Identify which cell holds the provided text, then report its (x, y) central coordinate. 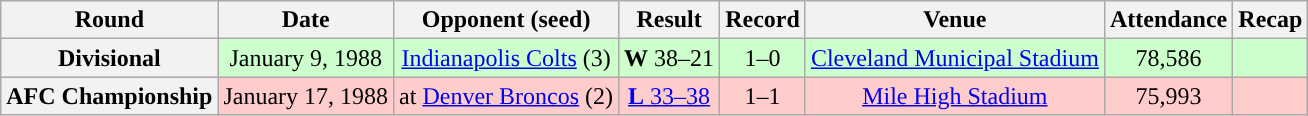
75,993 (1168, 96)
January 17, 1988 (306, 96)
78,586 (1168, 58)
Mile High Stadium (954, 96)
Round (110, 20)
Indianapolis Colts (3) (506, 58)
L 33–38 (670, 96)
Divisional (110, 58)
Cleveland Municipal Stadium (954, 58)
W 38–21 (670, 58)
Attendance (1168, 20)
Opponent (seed) (506, 20)
Result (670, 20)
Recap (1270, 20)
1–1 (763, 96)
AFC Championship (110, 96)
Record (763, 20)
1–0 (763, 58)
January 9, 1988 (306, 58)
Venue (954, 20)
Date (306, 20)
at Denver Broncos (2) (506, 96)
